From the cell containing the given text, extract its center point as (x, y) coordinate. 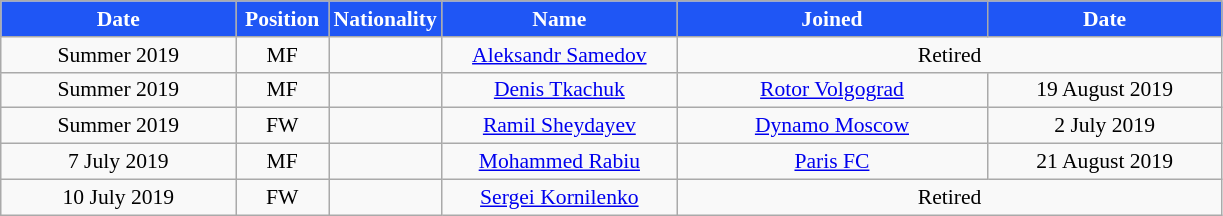
Mohammed Rabiu (560, 162)
Ramil Sheydayev (560, 126)
Nationality (384, 19)
Name (560, 19)
Rotor Volgograd (832, 90)
Position (282, 19)
Sergei Kornilenko (560, 197)
19 August 2019 (1104, 90)
7 July 2019 (118, 162)
10 July 2019 (118, 197)
Joined (832, 19)
Dynamo Moscow (832, 126)
Aleksandr Samedov (560, 55)
Denis Tkachuk (560, 90)
2 July 2019 (1104, 126)
Paris FC (832, 162)
21 August 2019 (1104, 162)
